Search for the cell housing the specified text and yield its [X, Y] center coordinate. 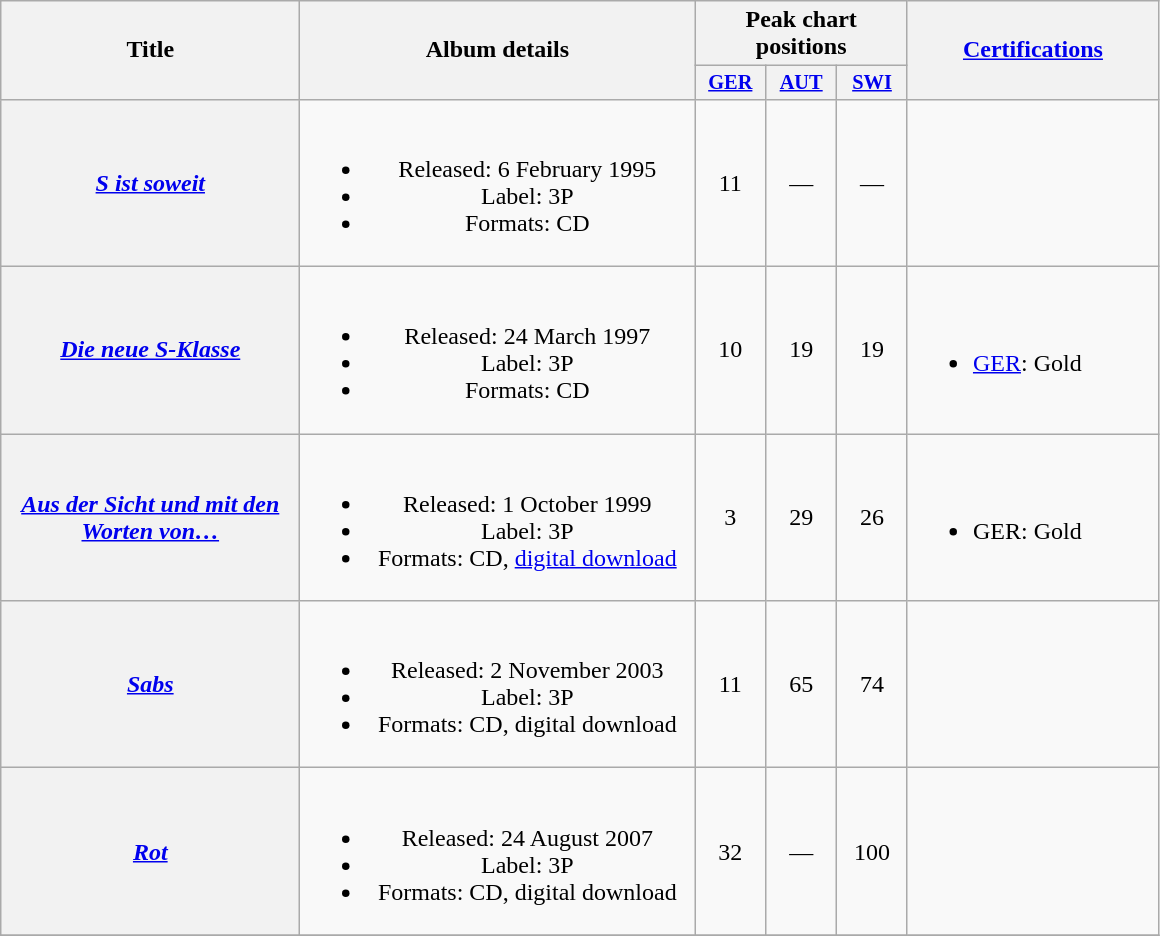
AUT [802, 83]
74 [872, 684]
GER [730, 83]
10 [730, 350]
Die neue S-Klasse [150, 350]
Peak chart positions [802, 34]
Released: 6 February 1995Label: 3PFormats: CD [498, 182]
3 [730, 518]
SWI [872, 83]
29 [802, 518]
Certifications [1032, 50]
Rot [150, 852]
Released: 1 October 1999Label: 3PFormats: CD, digital download [498, 518]
Sabs [150, 684]
65 [802, 684]
Title [150, 50]
Aus der Sicht und mit den Worten von… [150, 518]
S ist soweit [150, 182]
Released: 24 March 1997Label: 3PFormats: CD [498, 350]
100 [872, 852]
Album details [498, 50]
26 [872, 518]
Released: 2 November 2003Label: 3PFormats: CD, digital download [498, 684]
Released: 24 August 2007Label: 3PFormats: CD, digital download [498, 852]
32 [730, 852]
